Output the (x, y) coordinate of the center of the cell containing the given text.  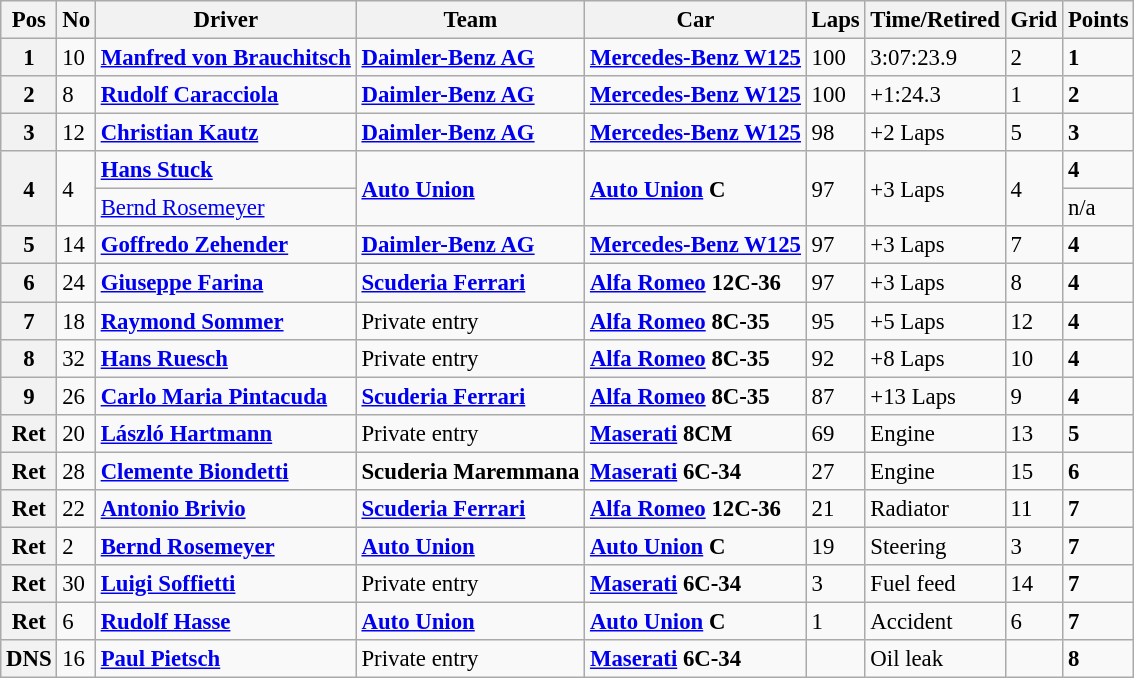
Steering (935, 546)
Points (1098, 20)
Luigi Soffietti (226, 584)
+13 Laps (935, 396)
3:07:23.9 (935, 58)
11 (1034, 509)
Hans Ruesch (226, 358)
26 (76, 396)
Accident (935, 621)
n/a (1098, 208)
Raymond Sommer (226, 321)
27 (836, 471)
Driver (226, 20)
21 (836, 509)
18 (76, 321)
13 (1034, 433)
20 (76, 433)
+2 Laps (935, 133)
30 (76, 584)
69 (836, 433)
Manfred von Brauchitsch (226, 58)
92 (836, 358)
Team (470, 20)
Christian Kautz (226, 133)
95 (836, 321)
Fuel feed (935, 584)
+5 Laps (935, 321)
19 (836, 546)
Rudolf Caracciola (226, 95)
Radiator (935, 509)
László Hartmann (226, 433)
+8 Laps (935, 358)
Grid (1034, 20)
Pos (29, 20)
No (76, 20)
Giuseppe Farina (226, 283)
Oil leak (935, 659)
Hans Stuck (226, 170)
Car (696, 20)
Maserati 8CM (696, 433)
Carlo Maria Pintacuda (226, 396)
Goffredo Zehender (226, 245)
Antonio Brivio (226, 509)
Laps (836, 20)
16 (76, 659)
Paul Pietsch (226, 659)
22 (76, 509)
15 (1034, 471)
Scuderia Maremmana (470, 471)
87 (836, 396)
+1:24.3 (935, 95)
24 (76, 283)
Rudolf Hasse (226, 621)
28 (76, 471)
98 (836, 133)
32 (76, 358)
Time/Retired (935, 20)
Clemente Biondetti (226, 471)
DNS (29, 659)
